Identify which cell holds the provided text, then report its (x, y) central coordinate. 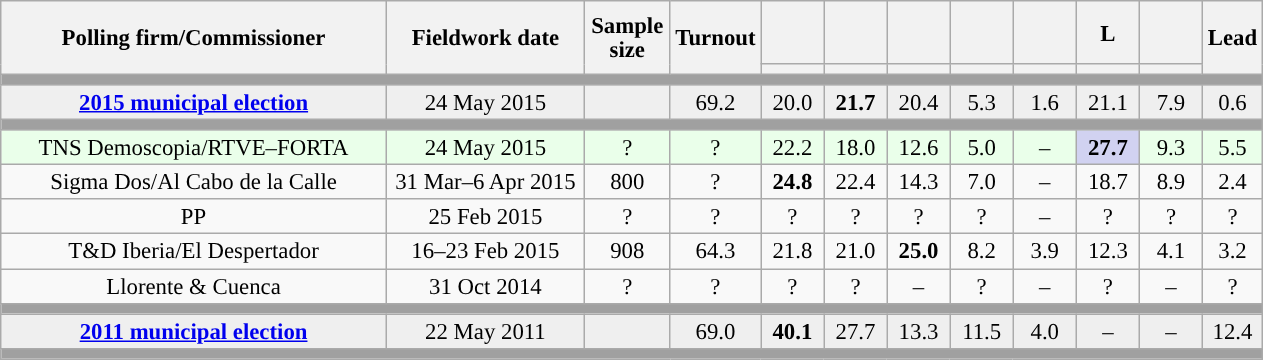
4.0 (1044, 332)
16–23 Feb 2015 (485, 252)
L (1108, 32)
Lead (1232, 38)
21.8 (792, 252)
5.5 (1232, 148)
21.7 (856, 102)
Turnout (716, 38)
69.0 (716, 332)
8.9 (1170, 182)
2015 municipal election (194, 102)
9.3 (1170, 148)
Sigma Dos/Al Cabo de la Calle (194, 182)
8.2 (982, 252)
12.4 (1232, 332)
Llorente & Cuenca (194, 286)
T&D Iberia/El Despertador (194, 252)
12.6 (918, 148)
908 (627, 252)
2011 municipal election (194, 332)
12.3 (1108, 252)
Sample size (627, 38)
21.0 (856, 252)
64.3 (716, 252)
20.4 (918, 102)
18.7 (1108, 182)
31 Mar–6 Apr 2015 (485, 182)
2.4 (1232, 182)
22.2 (792, 148)
800 (627, 182)
7.0 (982, 182)
69.2 (716, 102)
7.9 (1170, 102)
18.0 (856, 148)
25.0 (918, 252)
5.0 (982, 148)
Fieldwork date (485, 38)
14.3 (918, 182)
0.6 (1232, 102)
31 Oct 2014 (485, 286)
22 May 2011 (485, 332)
20.0 (792, 102)
13.3 (918, 332)
PP (194, 218)
25 Feb 2015 (485, 218)
4.1 (1170, 252)
24.8 (792, 182)
3.9 (1044, 252)
3.2 (1232, 252)
TNS Demoscopia/RTVE–FORTA (194, 148)
11.5 (982, 332)
22.4 (856, 182)
Polling firm/Commissioner (194, 38)
5.3 (982, 102)
40.1 (792, 332)
1.6 (1044, 102)
21.1 (1108, 102)
